Search for the cell housing the specified text and yield its (X, Y) center coordinate. 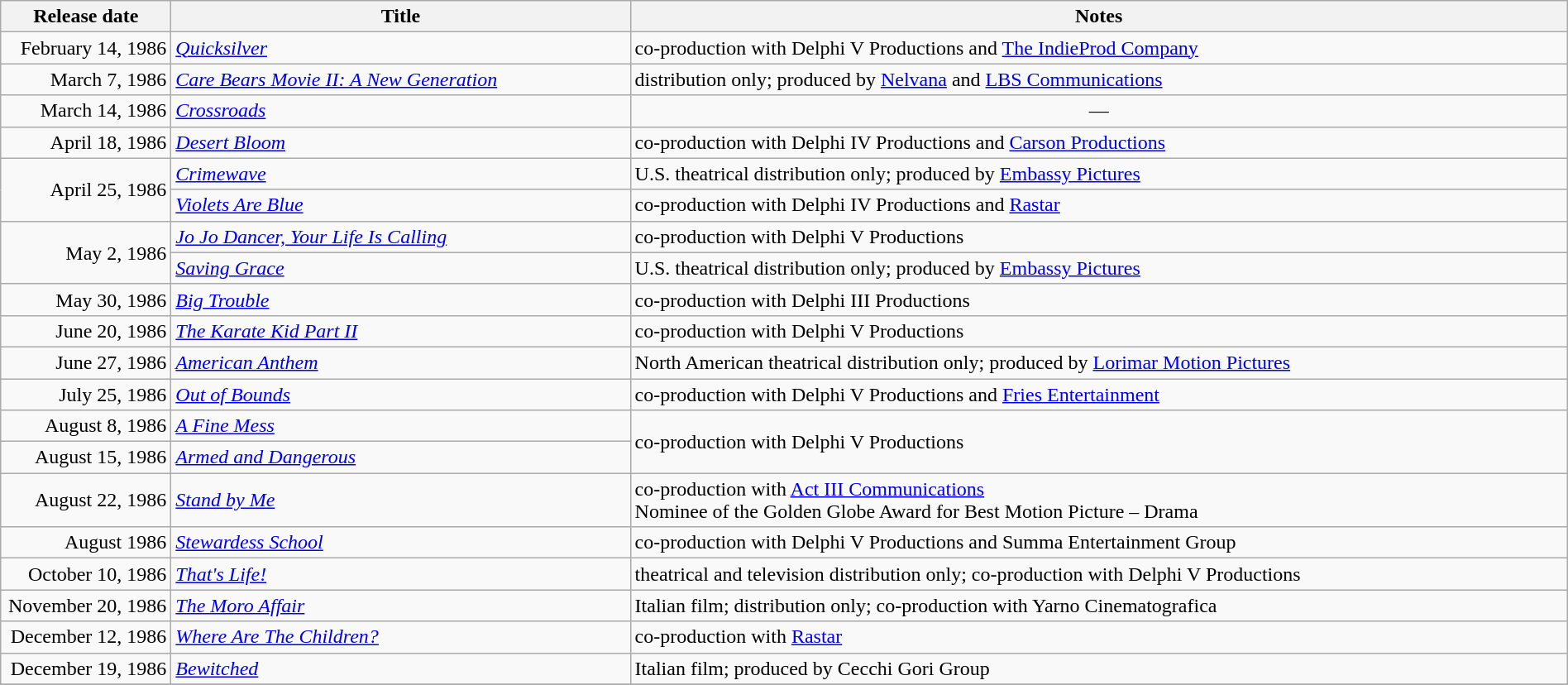
A Fine Mess (400, 426)
Where Are The Children? (400, 637)
The Karate Kid Part II (400, 331)
Jo Jo Dancer, Your Life Is Calling (400, 237)
July 25, 1986 (86, 395)
— (1098, 111)
June 20, 1986 (86, 331)
North American theatrical distribution only; produced by Lorimar Motion Pictures (1098, 362)
February 14, 1986 (86, 48)
Out of Bounds (400, 395)
March 7, 1986 (86, 79)
August 8, 1986 (86, 426)
Crossroads (400, 111)
co-production with Act III CommunicationsNominee of the Golden Globe Award for Best Motion Picture – Drama (1098, 500)
Italian film; distribution only; co-production with Yarno Cinematografica (1098, 606)
co-production with Delphi IV Productions and Carson Productions (1098, 142)
November 20, 1986 (86, 606)
December 12, 1986 (86, 637)
Stand by Me (400, 500)
co-production with Delphi V Productions and The IndieProd Company (1098, 48)
distribution only; produced by Nelvana and LBS Communications (1098, 79)
August 22, 1986 (86, 500)
May 2, 1986 (86, 252)
May 30, 1986 (86, 299)
Quicksilver (400, 48)
co-production with Delphi IV Productions and Rastar (1098, 205)
April 25, 1986 (86, 189)
March 14, 1986 (86, 111)
Armed and Dangerous (400, 457)
June 27, 1986 (86, 362)
December 19, 1986 (86, 668)
co-production with Rastar (1098, 637)
Desert Bloom (400, 142)
Title (400, 17)
Release date (86, 17)
co-production with Delphi V Productions and Fries Entertainment (1098, 395)
American Anthem (400, 362)
Bewitched (400, 668)
co-production with Delphi III Productions (1098, 299)
April 18, 1986 (86, 142)
Crimewave (400, 174)
The Moro Affair (400, 606)
Violets Are Blue (400, 205)
Italian film; produced by Cecchi Gori Group (1098, 668)
co-production with Delphi V Productions and Summa Entertainment Group (1098, 543)
That's Life! (400, 574)
Saving Grace (400, 268)
August 1986 (86, 543)
Stewardess School (400, 543)
October 10, 1986 (86, 574)
Big Trouble (400, 299)
August 15, 1986 (86, 457)
theatrical and television distribution only; co-production with Delphi V Productions (1098, 574)
Care Bears Movie II: A New Generation (400, 79)
Notes (1098, 17)
